Scan for the cell matching the given text and deliver its (X, Y) coordinate at center. 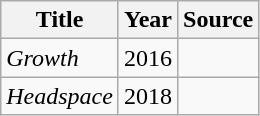
Growth (60, 58)
Source (218, 20)
2016 (148, 58)
2018 (148, 96)
Year (148, 20)
Title (60, 20)
Headspace (60, 96)
